Output the [x, y] coordinate of the center of the cell containing the given text.  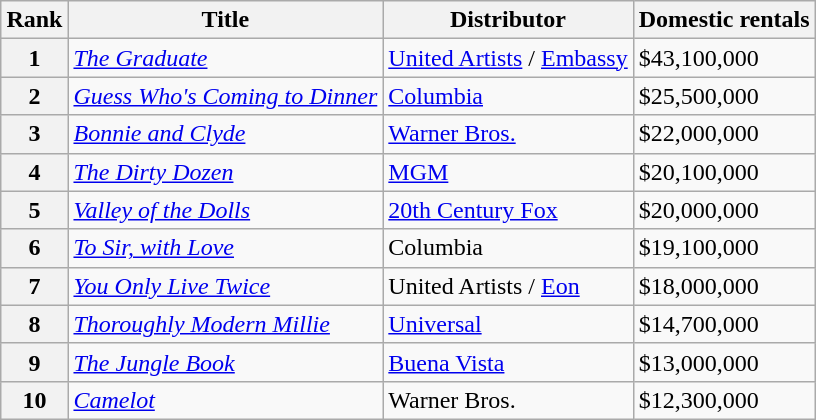
5 [34, 210]
Valley of the Dolls [226, 210]
1 [34, 58]
You Only Live Twice [226, 286]
Distributor [508, 20]
$19,100,000 [724, 248]
9 [34, 362]
6 [34, 248]
Title [226, 20]
Guess Who's Coming to Dinner [226, 96]
4 [34, 172]
Universal [508, 324]
Rank [34, 20]
8 [34, 324]
To Sir, with Love [226, 248]
Camelot [226, 400]
$20,100,000 [724, 172]
$20,000,000 [724, 210]
The Dirty Dozen [226, 172]
United Artists / Embassy [508, 58]
Buena Vista [508, 362]
The Graduate [226, 58]
Bonnie and Clyde [226, 134]
$22,000,000 [724, 134]
Domestic rentals [724, 20]
The Jungle Book [226, 362]
$14,700,000 [724, 324]
MGM [508, 172]
20th Century Fox [508, 210]
2 [34, 96]
$43,100,000 [724, 58]
$18,000,000 [724, 286]
$25,500,000 [724, 96]
10 [34, 400]
$13,000,000 [724, 362]
Thoroughly Modern Millie [226, 324]
$12,300,000 [724, 400]
3 [34, 134]
United Artists / Eon [508, 286]
7 [34, 286]
